Extract the [X, Y] coordinate from the center of the cell holding the provided text.  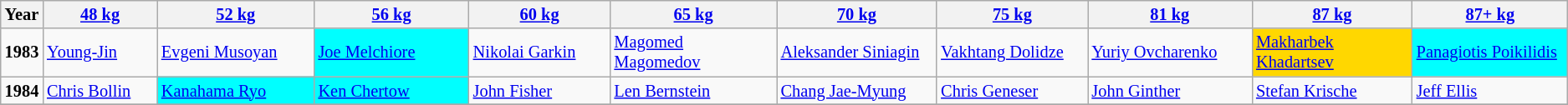
70 kg [857, 14]
Chang Jae-Myung [857, 91]
Panagiotis Poikilidis [1490, 52]
Makharbek Khadartsev [1332, 52]
Ken Chertow [391, 91]
48 kg [100, 14]
87+ kg [1490, 14]
Nikolai Garkin [540, 52]
John Ginther [1171, 91]
Joe Melchiore [391, 52]
Stefan Krische [1332, 91]
65 kg [694, 14]
Yuriy Ovcharenko [1171, 52]
56 kg [391, 14]
52 kg [236, 14]
81 kg [1171, 14]
Year [22, 14]
Chris Geneser [1012, 91]
Vakhtang Dolidze [1012, 52]
Kanahama Ryo [236, 91]
Len Bernstein [694, 91]
60 kg [540, 14]
Aleksander Siniagin [857, 52]
Magomed Magomedov [694, 52]
87 kg [1332, 14]
Evgeni Musoyan [236, 52]
Young-Jin [100, 52]
1983 [22, 52]
Chris Bollin [100, 91]
John Fisher [540, 91]
Jeff Ellis [1490, 91]
75 kg [1012, 14]
1984 [22, 91]
